Search for the cell housing the specified text and yield its [X, Y] center coordinate. 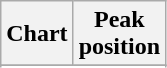
Peakposition [119, 34]
Chart [37, 34]
